Determine the [X, Y] coordinate at the center of the cell enclosing the given text.  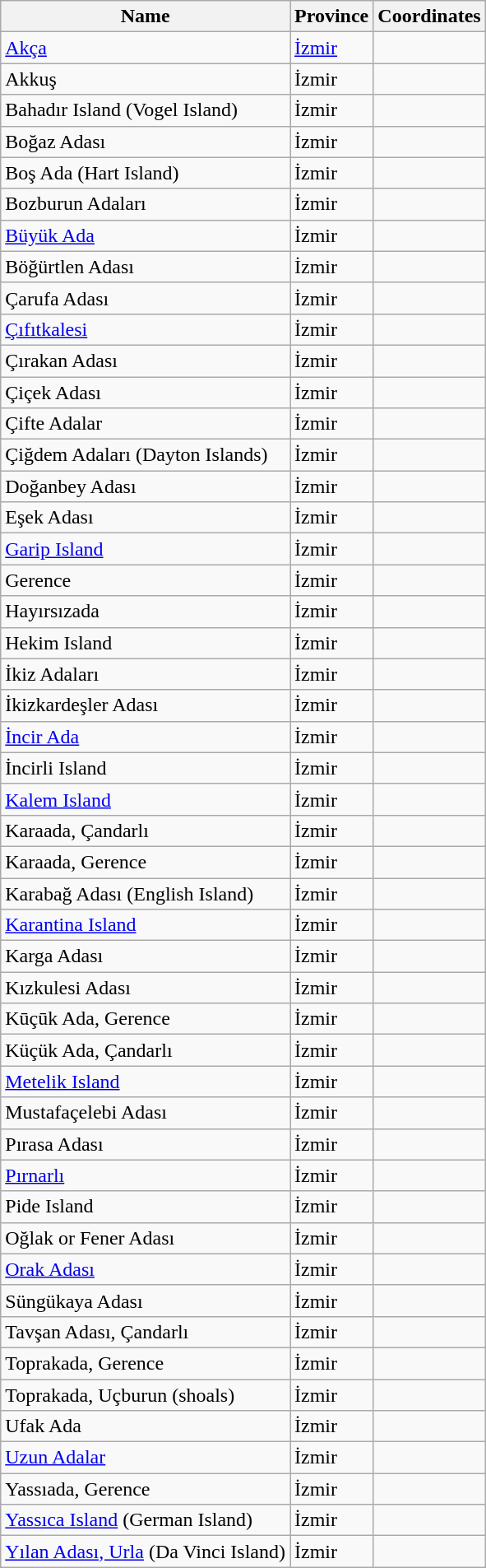
Name [146, 16]
Toprakada, Uçburun (shoals) [146, 1395]
İncir Ada [146, 737]
Karaada, Gerence [146, 862]
Karaada, Çandarlı [146, 831]
Mustafaçelebi Adası [146, 1113]
Province [332, 16]
İkiz Adaları [146, 674]
Karga Adası [146, 956]
Coordinates [429, 16]
Bozburun Adaları [146, 204]
Büyük Ada [146, 235]
Bahadır Island (Vogel Island) [146, 110]
Kızkulesi Adası [146, 988]
Çiçek Adası [146, 393]
Karabağ Adası (English Island) [146, 893]
Yassıada, Gerence [146, 1489]
Toprakada, Gerence [146, 1363]
Çırakan Adası [146, 361]
Yassıca Island (German Island) [146, 1520]
Kalem Island [146, 799]
Hekim Island [146, 643]
İncirli Island [146, 768]
Gerence [146, 580]
Metelik Island [146, 1082]
Ufak Ada [146, 1426]
Çiğdem Adaları (Dayton Islands) [146, 455]
Çarufa Adası [146, 298]
Tavşan Adası, Çandarlı [146, 1332]
Süngükaya Adası [146, 1300]
Boğaz Adası [146, 142]
Pırasa Adası [146, 1144]
Böğürtlen Adası [146, 267]
Oğlak or Fener Adası [146, 1238]
Garip Island [146, 549]
Hayırsızada [146, 612]
İkizkardeşler Adası [146, 705]
Kūçūk Ada, Gerence [146, 1019]
Akça [146, 48]
Çıfıtkalesi [146, 329]
Pırnarlı [146, 1175]
Karantina Island [146, 925]
Doğanbey Adası [146, 486]
Pide Island [146, 1207]
Çifte Adalar [146, 424]
Boş Ada (Hart Island) [146, 173]
Akkuş [146, 79]
Küçük Ada, Çandarlı [146, 1050]
Yılan Adası, Urla (Da Vinci Island) [146, 1552]
Eşek Adası [146, 518]
Orak Adası [146, 1269]
Uzun Adalar [146, 1458]
